Detect which cell encompasses the target text, then output its [x, y] center coordinate. 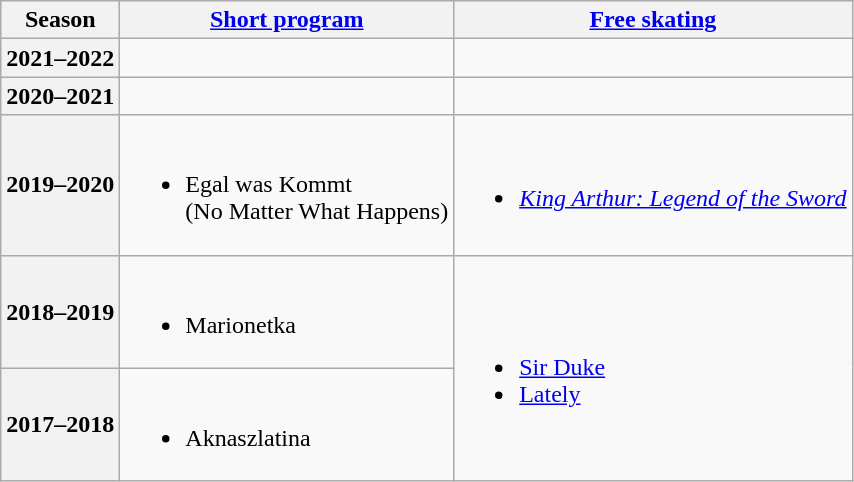
Sir DukeLately [653, 368]
2019–2020 [60, 185]
Egal was Kommt(No Matter What Happens) [287, 185]
Short program [287, 20]
2018–2019 [60, 312]
2021–2022 [60, 58]
2017–2018 [60, 424]
Marionetka [287, 312]
Free skating [653, 20]
2020–2021 [60, 96]
Season [60, 20]
King Arthur: Legend of the Sword [653, 185]
Aknaszlatina [287, 424]
